Detect which cell encompasses the target text, then output its [x, y] center coordinate. 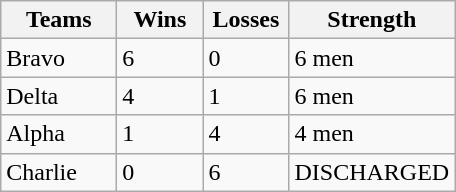
Charlie [59, 172]
Delta [59, 96]
Alpha [59, 134]
Wins [160, 20]
4 men [372, 134]
Bravo [59, 58]
Losses [246, 20]
Teams [59, 20]
Strength [372, 20]
DISCHARGED [372, 172]
